Find where the given text appears and provide that cell's center as (X, Y) coordinate. 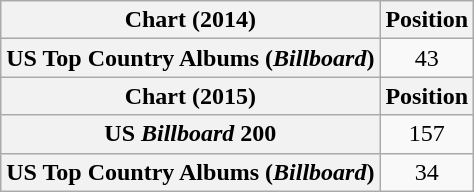
43 (427, 58)
157 (427, 134)
Chart (2015) (190, 96)
Chart (2014) (190, 20)
34 (427, 172)
US Billboard 200 (190, 134)
